Determine the [X, Y] coordinate at the center of the cell enclosing the given text.  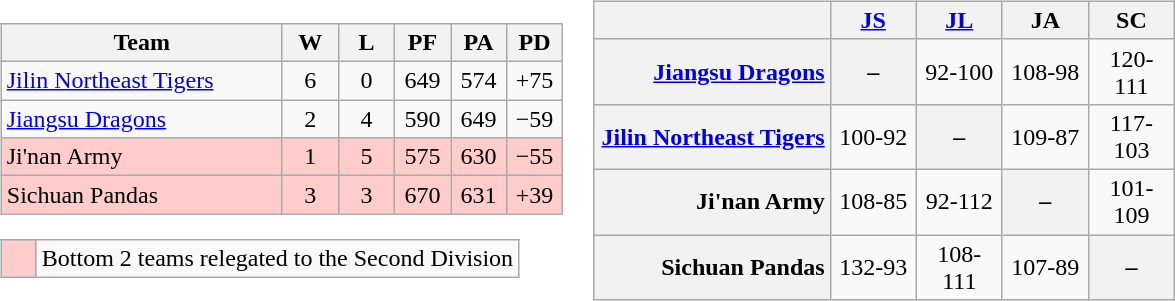
630 [478, 157]
+39 [535, 195]
92-112 [959, 202]
0 [366, 81]
107-89 [1045, 266]
590 [422, 119]
100-92 [873, 136]
JA [1045, 20]
5 [366, 157]
101-109 [1131, 202]
SC [1131, 20]
92-100 [959, 72]
L [366, 42]
PD [535, 42]
PF [422, 42]
−59 [535, 119]
−55 [535, 157]
631 [478, 195]
117-103 [1131, 136]
PA [478, 42]
574 [478, 81]
+75 [535, 81]
109-87 [1045, 136]
120-111 [1131, 72]
JL [959, 20]
Bottom 2 teams relegated to the Second Division [277, 258]
Team [142, 42]
JS [873, 20]
108-111 [959, 266]
1 [310, 157]
108-85 [873, 202]
W [310, 42]
670 [422, 195]
4 [366, 119]
108-98 [1045, 72]
132-93 [873, 266]
575 [422, 157]
6 [310, 81]
2 [310, 119]
